For the text-containing cell, return its midpoint in (X, Y) coordinate format. 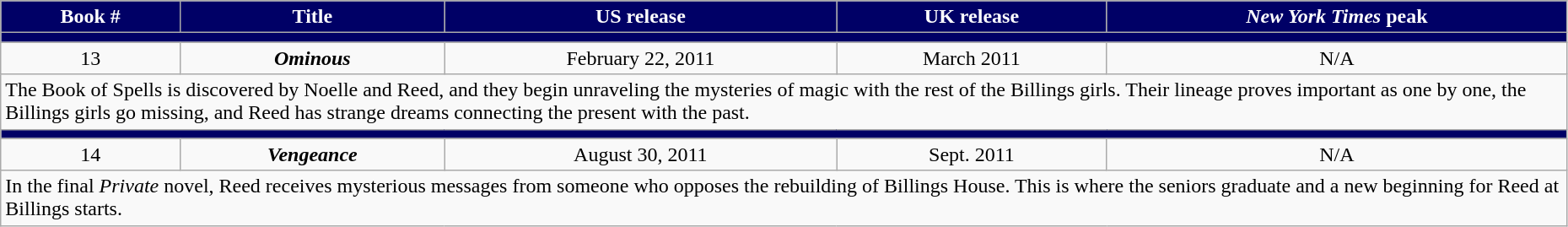
14 (91, 154)
New York Times peak (1336, 17)
August 30, 2011 (640, 154)
Sept. 2011 (972, 154)
13 (91, 58)
March 2011 (972, 58)
Ominous (313, 58)
February 22, 2011 (640, 58)
Title (313, 17)
Book # (91, 17)
UK release (972, 17)
US release (640, 17)
Vengeance (313, 154)
